Provide the [x, y] coordinate of the cell's center where the given text is located.  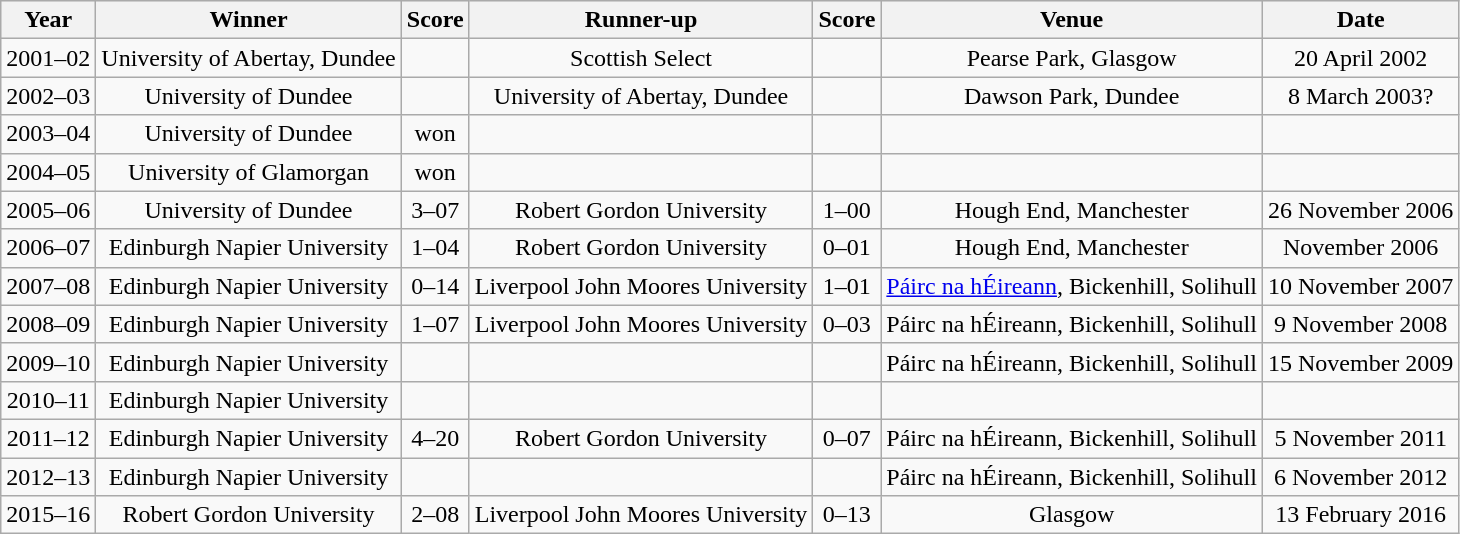
6 November 2012 [1361, 477]
5 November 2011 [1361, 438]
1–04 [435, 248]
3–07 [435, 210]
2008–09 [48, 324]
0–03 [847, 324]
Glasgow [1072, 515]
Date [1361, 20]
0–07 [847, 438]
2002–03 [48, 96]
1–00 [847, 210]
2005–06 [48, 210]
10 November 2007 [1361, 286]
2010–11 [48, 400]
1–07 [435, 324]
9 November 2008 [1361, 324]
15 November 2009 [1361, 362]
26 November 2006 [1361, 210]
Year [48, 20]
0–13 [847, 515]
University of Glamorgan [248, 172]
Winner [248, 20]
0–14 [435, 286]
2009–10 [48, 362]
0–01 [847, 248]
2006–07 [48, 248]
2–08 [435, 515]
13 February 2016 [1361, 515]
2015–16 [48, 515]
Runner-up [641, 20]
Pearse Park, Glasgow [1072, 58]
4–20 [435, 438]
Dawson Park, Dundee [1072, 96]
Scottish Select [641, 58]
8 March 2003? [1361, 96]
2004–05 [48, 172]
Venue [1072, 20]
2001–02 [48, 58]
2007–08 [48, 286]
November 2006 [1361, 248]
20 April 2002 [1361, 58]
2003–04 [48, 134]
2011–12 [48, 438]
2012–13 [48, 477]
1–01 [847, 286]
